Search for the cell housing the specified text and yield its (x, y) center coordinate. 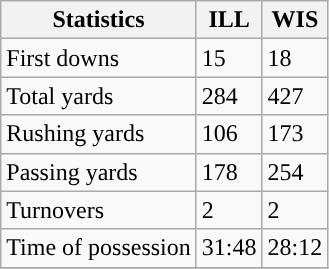
31:48 (229, 248)
Statistics (99, 20)
28:12 (295, 248)
178 (229, 172)
Rushing yards (99, 134)
173 (295, 134)
18 (295, 58)
254 (295, 172)
15 (229, 58)
427 (295, 96)
WIS (295, 20)
First downs (99, 58)
Total yards (99, 96)
Time of possession (99, 248)
Passing yards (99, 172)
Turnovers (99, 210)
284 (229, 96)
106 (229, 134)
ILL (229, 20)
